Return the [x, y] coordinate for the center point of the cell that contains the specified text.  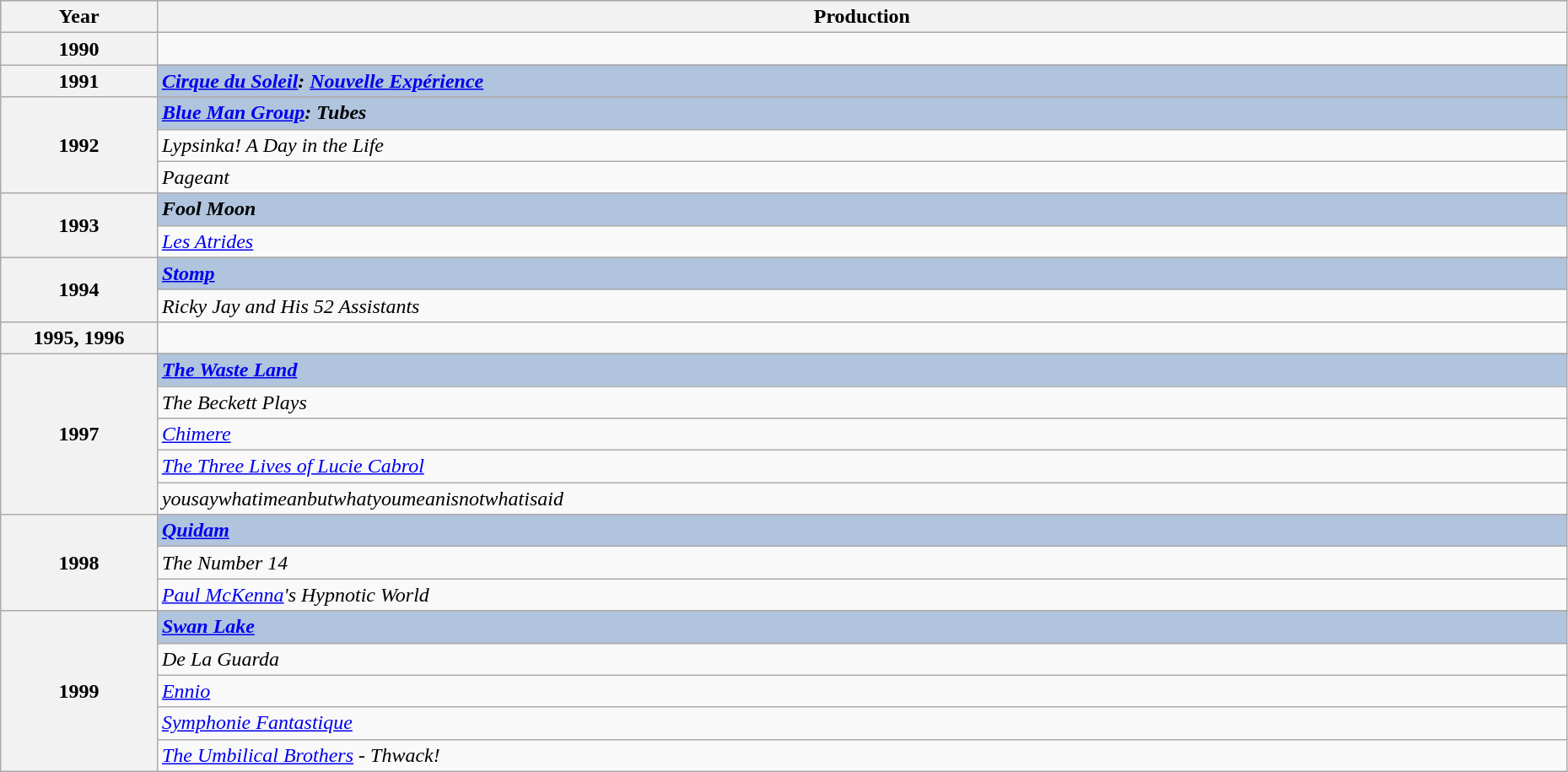
1990 [79, 49]
1993 [79, 225]
The Number 14 [862, 563]
The Three Lives of Lucie Cabrol [862, 467]
Lypsinka! A Day in the Life [862, 145]
De La Guarda [862, 659]
Ennio [862, 691]
The Waste Land [862, 370]
Stomp [862, 273]
Paul McKenna's Hypnotic World [862, 595]
1995, 1996 [79, 337]
The Beckett Plays [862, 402]
1992 [79, 145]
Swan Lake [862, 627]
1998 [79, 563]
1997 [79, 434]
Blue Man Group: Tubes [862, 113]
Quidam [862, 531]
Year [79, 17]
1994 [79, 289]
Pageant [862, 177]
Ricky Jay and His 52 Assistants [862, 305]
Cirque du Soleil: Nouvelle Expérience [862, 81]
Symphonie Fantastique [862, 723]
Les Atrides [862, 241]
yousaywhatimeanbutwhatyoumeanisnotwhatisaid [862, 499]
Production [862, 17]
1991 [79, 81]
The Umbilical Brothers - Thwack! [862, 755]
1999 [79, 691]
Fool Moon [862, 209]
Chimere [862, 435]
